Detect which cell encompasses the target text, then output its [X, Y] center coordinate. 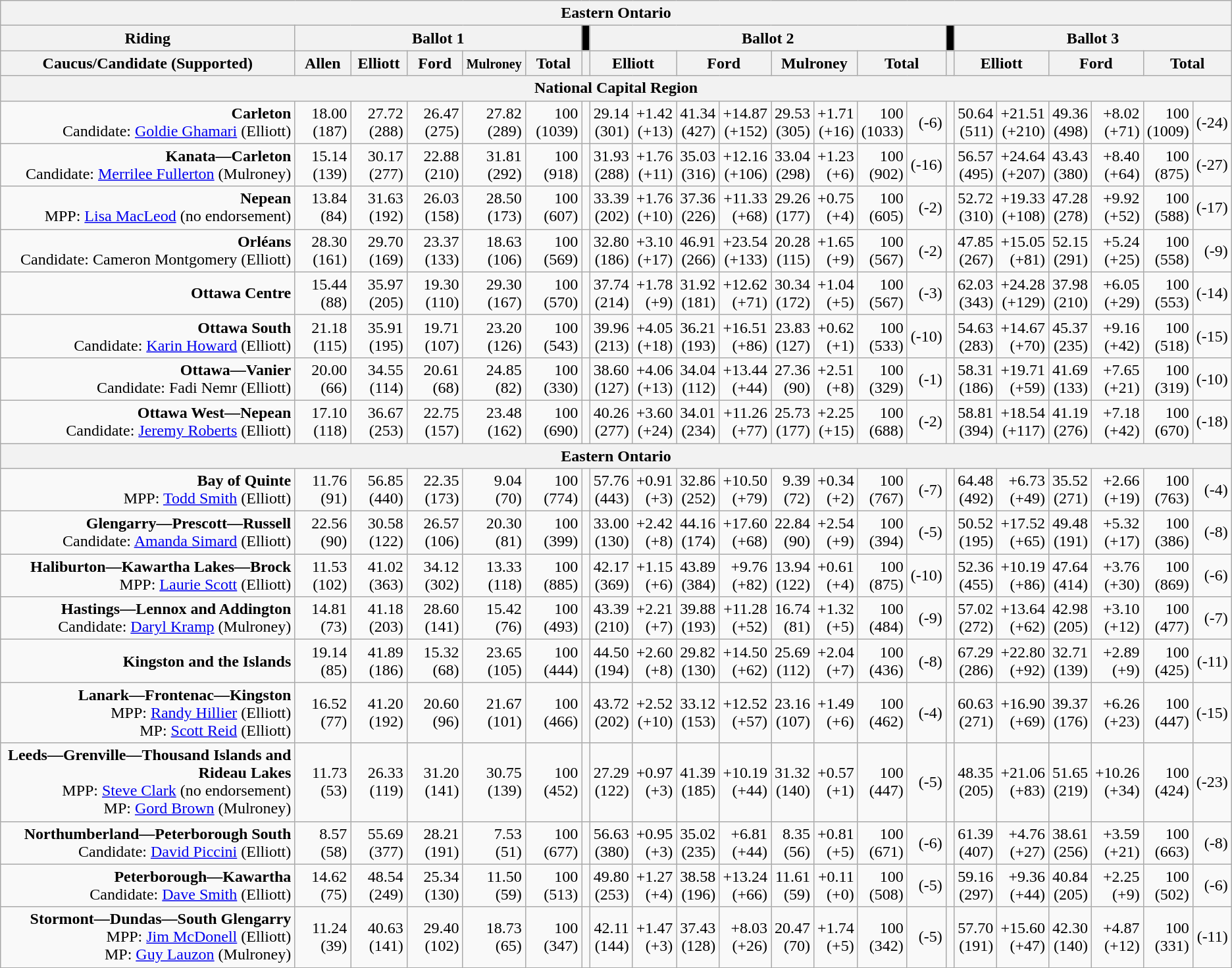
100(1039) [553, 122]
(-14) [1212, 293]
11.53(102) [322, 575]
48.35(205) [975, 782]
100(677) [553, 842]
29.30(167) [494, 293]
37.36(226) [698, 208]
+7.18(+42) [1117, 421]
+4.05(+18) [654, 336]
Kingston and the Islands [147, 661]
100(688) [882, 421]
56.85(440) [379, 490]
20.60(96) [434, 713]
+10.50(+79) [745, 490]
100(386) [1168, 533]
42.30(140) [1070, 937]
100(342) [882, 937]
20.00(66) [322, 379]
+17.52(+65) [1023, 533]
+0.81(+5) [836, 842]
Allen [322, 63]
43.72(202) [611, 713]
23.48(162) [494, 421]
Leeds—Grenville—Thousand Islands and Rideau LakesMPP: Steve Clark (no endorsement)MP: Gord Brown (Mulroney) [147, 782]
Peterborough—KawarthaCandidate: Dave Smith (Elliott) [147, 886]
+5.32(+17) [1117, 533]
+10.19(+44) [745, 782]
100(347) [553, 937]
+6.73(+49) [1023, 490]
100(477) [1168, 619]
47.85(267) [975, 250]
37.98(210) [1070, 293]
33.04(298) [792, 165]
26.47(275) [434, 122]
+14.87(+152) [745, 122]
+12.52(+57) [745, 713]
39.37(176) [1070, 713]
+4.06(+13) [654, 379]
54.63(283) [975, 336]
51.65(219) [1070, 782]
9.39(72) [792, 490]
Hastings—Lennox and AddingtonCandidate: Daryl Kramp (Mulroney) [147, 619]
36.67(253) [379, 421]
100(918) [553, 165]
50.52(195) [975, 533]
33.39(202) [611, 208]
19.30(110) [434, 293]
+1.15(+6) [654, 575]
14.81(73) [322, 619]
100(767) [882, 490]
42.11(144) [611, 937]
22.84(90) [792, 533]
+0.62(+1) [836, 336]
100(553) [1168, 293]
+17.60(+68) [745, 533]
+11.26(+77) [745, 421]
+10.19(+86) [1023, 575]
100(330) [553, 379]
13.94(122) [792, 575]
+2.52(+10) [654, 713]
Ottawa—VanierCandidate: Fadi Nemr (Elliott) [147, 379]
+9.76(+82) [745, 575]
52.15(291) [1070, 250]
57.70(191) [975, 937]
48.54(249) [379, 886]
+4.87(+12) [1117, 937]
41.02(363) [379, 575]
+5.24(+25) [1117, 250]
23.16(107) [792, 713]
100(329) [882, 379]
+1.23(+6) [836, 165]
28.60(141) [434, 619]
Lanark—Frontenac—KingstonMPP: Randy Hillier (Elliott)MP: Scott Reid (Elliott) [147, 713]
37.74(214) [611, 293]
+6.26(+23) [1117, 713]
43.43(380) [1070, 165]
100(588) [1168, 208]
30.58(122) [379, 533]
28.21(191) [434, 842]
11.73(53) [322, 782]
+1.78(+9) [654, 293]
100(774) [553, 490]
13.84(84) [322, 208]
(-3) [927, 293]
30.17(277) [379, 165]
+2.25(+9) [1117, 886]
+19.71(+59) [1023, 379]
+24.28(+129) [1023, 293]
41.39(185) [698, 782]
15.42(76) [494, 619]
Riding [147, 38]
+10.26(+34) [1117, 782]
22.88(210) [434, 165]
100(444) [553, 661]
49.36(498) [1070, 122]
+1.42(+13) [654, 122]
26.03(158) [434, 208]
100(690) [553, 421]
+1.76(+10) [654, 208]
Glengarry—Prescott—RussellCandidate: Amanda Simard (Elliott) [147, 533]
58.81(394) [975, 421]
+4.76(+27) [1023, 842]
+3.60(+24) [654, 421]
30.75(139) [494, 782]
+2.42(+8) [654, 533]
45.37(235) [1070, 336]
+21.06(+83) [1023, 782]
27.36(90) [792, 379]
+1.74(+5) [836, 937]
8.57(58) [322, 842]
62.03(343) [975, 293]
+3.10(+12) [1117, 619]
58.31(186) [975, 379]
22.75(157) [434, 421]
+1.27(+4) [654, 886]
9.04(70) [494, 490]
40.84(205) [1070, 886]
49.48(191) [1070, 533]
20.30(81) [494, 533]
28.50(173) [494, 208]
100(452) [553, 782]
38.58(196) [698, 886]
+9.92(+52) [1117, 208]
100(462) [882, 713]
100(663) [1168, 842]
+14.67(+70) [1023, 336]
29.14(301) [611, 122]
35.02(235) [698, 842]
17.10(118) [322, 421]
+12.62(+71) [745, 293]
+0.57(+1) [836, 782]
+8.02(+71) [1117, 122]
41.20(192) [379, 713]
40.63(141) [379, 937]
100(605) [882, 208]
27.29(122) [611, 782]
+2.60(+8) [654, 661]
+0.95(+3) [654, 842]
29.70(169) [379, 250]
41.19(276) [1070, 421]
Stormont—Dundas—South GlengarryMPP: Jim McDonell (Elliott)MP: Guy Lauzon (Mulroney) [147, 937]
+13.64(+62) [1023, 619]
100(331) [1168, 937]
100(569) [553, 250]
National Capital Region [616, 88]
31.81(292) [494, 165]
20.61(68) [434, 379]
100(543) [553, 336]
26.33(119) [379, 782]
52.36(455) [975, 575]
100(607) [553, 208]
19.71(107) [434, 336]
100(670) [1168, 421]
100(424) [1168, 782]
+24.64(+207) [1023, 165]
+18.54(+117) [1023, 421]
41.34(427) [698, 122]
43.89(384) [698, 575]
47.28(278) [1070, 208]
20.47(70) [792, 937]
+2.04(+7) [836, 661]
(-24) [1212, 122]
11.50(59) [494, 886]
100(902) [882, 165]
100(502) [1168, 886]
+1.32(+5) [836, 619]
23.20(126) [494, 336]
+15.60(+47) [1023, 937]
38.61(256) [1070, 842]
+2.66(+19) [1117, 490]
+2.51(+8) [836, 379]
25.34(130) [434, 886]
60.63(271) [975, 713]
41.18(203) [379, 619]
15.32(68) [434, 661]
+0.97(+3) [654, 782]
+21.51(+210) [1023, 122]
100(869) [1168, 575]
+1.71(+16) [836, 122]
+23.54(+133) [745, 250]
+9.16(+42) [1117, 336]
21.67(101) [494, 713]
32.80(186) [611, 250]
29.82(130) [698, 661]
23.37(133) [434, 250]
44.50(194) [611, 661]
CarletonCandidate: Goldie Ghamari (Elliott) [147, 122]
+8.03(+26) [745, 937]
Kanata—CarletonCandidate: Merrilee Fullerton (Mulroney) [147, 165]
+2.25(+15) [836, 421]
21.18(115) [322, 336]
+6.81(+44) [745, 842]
23.65(105) [494, 661]
35.91(195) [379, 336]
34.55(114) [379, 379]
61.39(407) [975, 842]
39.96(213) [611, 336]
42.98(205) [1070, 619]
100(558) [1168, 250]
64.48(492) [975, 490]
22.35(173) [434, 490]
Ottawa Centre [147, 293]
41.89(186) [379, 661]
+1.49(+6) [836, 713]
18.00(187) [322, 122]
29.53(305) [792, 122]
39.88(193) [698, 619]
37.43(128) [698, 937]
32.71(139) [1070, 661]
27.72(288) [379, 122]
+14.50(+62) [745, 661]
8.35(56) [792, 842]
+16.90(+69) [1023, 713]
44.16(174) [698, 533]
+0.11(+0) [836, 886]
+12.16(+106) [745, 165]
15.44(88) [322, 293]
100(518) [1168, 336]
57.76(443) [611, 490]
(-1) [927, 379]
43.39(210) [611, 619]
34.01(234) [698, 421]
+16.51(+86) [745, 336]
Ottawa SouthCandidate: Karin Howard (Elliott) [147, 336]
49.80(253) [611, 886]
+19.33(+108) [1023, 208]
+2.21(+7) [654, 619]
34.12(302) [434, 575]
35.03(316) [698, 165]
16.74(81) [792, 619]
35.52(271) [1070, 490]
+1.04(+5) [836, 293]
+7.65(+21) [1117, 379]
34.04(112) [698, 379]
100(513) [553, 886]
100(763) [1168, 490]
+3.76(+30) [1117, 575]
18.73(65) [494, 937]
+0.75(+4) [836, 208]
20.28(115) [792, 250]
23.83(127) [792, 336]
25.73(177) [792, 421]
Ballot 2 [767, 38]
(-18) [1212, 421]
+13.44(+44) [745, 379]
26.57(106) [434, 533]
+3.10(+17) [654, 250]
+8.40(+64) [1117, 165]
11.76(91) [322, 490]
100(319) [1168, 379]
52.72(310) [975, 208]
(-17) [1212, 208]
19.14(85) [322, 661]
18.63(106) [494, 250]
36.21(193) [698, 336]
14.62(75) [322, 886]
NepeanMPP: Lisa MacLeod (no endorsement) [147, 208]
22.56(90) [322, 533]
100(493) [553, 619]
24.85(82) [494, 379]
100(885) [553, 575]
100(533) [882, 336]
+6.05(+29) [1117, 293]
67.29(286) [975, 661]
33.12(153) [698, 713]
100(484) [882, 619]
13.33(118) [494, 575]
100(394) [882, 533]
100(1009) [1168, 122]
29.26(177) [792, 208]
OrléansCandidate: Cameron Montgomery (Elliott) [147, 250]
29.40(102) [434, 937]
100(399) [553, 533]
+3.59(+21) [1117, 842]
Haliburton—Kawartha Lakes—BrockMPP: Laurie Scott (Elliott) [147, 575]
+0.34(+2) [836, 490]
25.69(112) [792, 661]
100(436) [882, 661]
41.69(133) [1070, 379]
27.82(289) [494, 122]
47.64(414) [1070, 575]
+0.61(+4) [836, 575]
56.63(380) [611, 842]
11.24(39) [322, 937]
57.02(272) [975, 619]
Ottawa West—NepeanCandidate: Jeremy Roberts (Elliott) [147, 421]
(-23) [1212, 782]
+0.91(+3) [654, 490]
Ballot 1 [438, 38]
32.86(252) [698, 490]
31.20(141) [434, 782]
(-27) [1212, 165]
+1.65(+9) [836, 250]
31.63(192) [379, 208]
35.97(205) [379, 293]
7.53(51) [494, 842]
100(508) [882, 886]
40.26(277) [611, 421]
+1.76(+11) [654, 165]
+22.80(+92) [1023, 661]
31.92(181) [698, 293]
+2.54(+9) [836, 533]
33.00(130) [611, 533]
50.64(511) [975, 122]
Ballot 3 [1092, 38]
46.91(266) [698, 250]
100(570) [553, 293]
+11.28(+52) [745, 619]
(-16) [927, 165]
+2.89(+9) [1117, 661]
100(1033) [882, 122]
38.60(127) [611, 379]
42.17(369) [611, 575]
+9.36(+44) [1023, 886]
+11.33(+68) [745, 208]
11.61(59) [792, 886]
30.34(172) [792, 293]
15.14(139) [322, 165]
100(466) [553, 713]
100(425) [1168, 661]
+15.05(+81) [1023, 250]
Caucus/Candidate (Supported) [147, 63]
55.69(377) [379, 842]
31.32(140) [792, 782]
31.93(288) [611, 165]
+1.47(+3) [654, 937]
16.52(77) [322, 713]
Northumberland—Peterborough SouthCandidate: David Piccini (Elliott) [147, 842]
28.30(161) [322, 250]
Bay of QuinteMPP: Todd Smith (Elliott) [147, 490]
59.16(297) [975, 886]
+13.24(+66) [745, 886]
100(671) [882, 842]
56.57(495) [975, 165]
